Extract the [x, y] coordinate from the center of the cell holding the provided text.  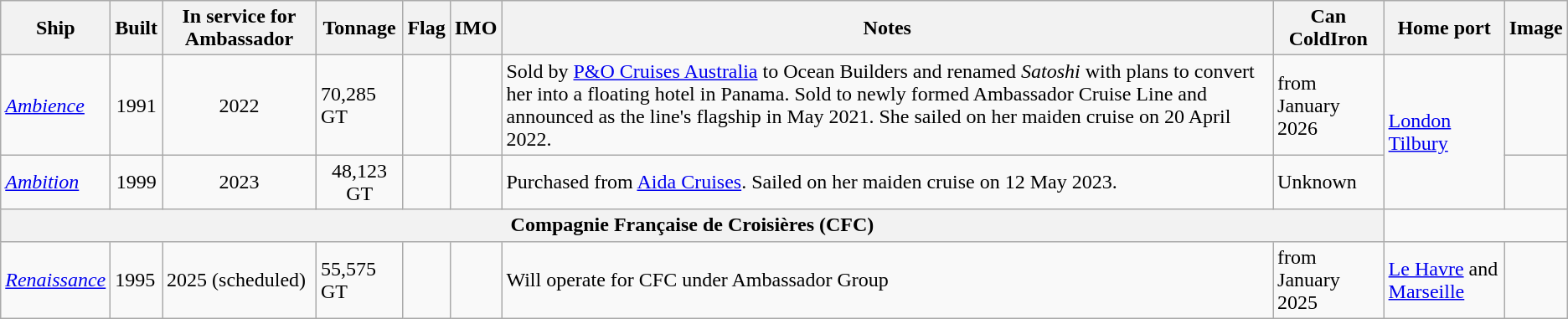
IMO [476, 28]
1999 [137, 183]
In service for Ambassador [240, 28]
Tonnage [358, 28]
Ship [55, 28]
1995 [137, 280]
2025 (scheduled) [240, 280]
70,285 GT [358, 105]
2022 [240, 105]
Built [137, 28]
Flag [426, 28]
Notes [888, 28]
Can ColdIron [1328, 28]
from January 2025 [1328, 280]
Image [1536, 28]
Ambience [55, 105]
Will operate for CFC under Ambassador Group [888, 280]
48,123 GT [358, 183]
Home port [1444, 28]
2023 [240, 183]
Le Havre and Marseille [1444, 280]
Compagnie Française de Croisières (CFC) [692, 225]
Ambition [55, 183]
London Tilbury [1444, 132]
55,575 GT [358, 280]
Purchased from Aida Cruises. Sailed on her maiden cruise on 12 May 2023. [888, 183]
Renaissance [55, 280]
Unknown [1328, 183]
from January 2026 [1328, 105]
1991 [137, 105]
